Return the [X, Y] coordinate for the center point of the cell that contains the specified text.  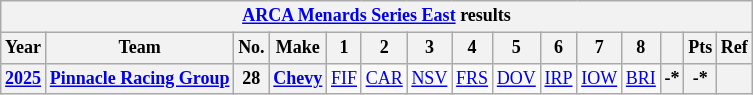
4 [472, 48]
7 [600, 48]
1 [344, 48]
Ref [735, 48]
IRP [558, 78]
Pts [700, 48]
NSV [430, 78]
Make [298, 48]
IOW [600, 78]
5 [516, 48]
DOV [516, 78]
Year [24, 48]
2025 [24, 78]
8 [640, 48]
Team [139, 48]
6 [558, 48]
ARCA Menards Series East results [376, 16]
2 [384, 48]
BRI [640, 78]
FRS [472, 78]
28 [252, 78]
Pinnacle Racing Group [139, 78]
CAR [384, 78]
No. [252, 48]
3 [430, 48]
Chevy [298, 78]
FIF [344, 78]
